For the text-containing cell, return its midpoint in [x, y] coordinate format. 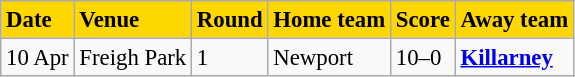
Score [424, 19]
Newport [330, 57]
Date [38, 19]
10 Apr [38, 57]
Home team [330, 19]
Freigh Park [133, 57]
Round [230, 19]
Away team [514, 19]
10–0 [424, 57]
1 [230, 57]
Venue [133, 19]
Killarney [514, 57]
